From the cell containing the given text, extract its center point as [x, y] coordinate. 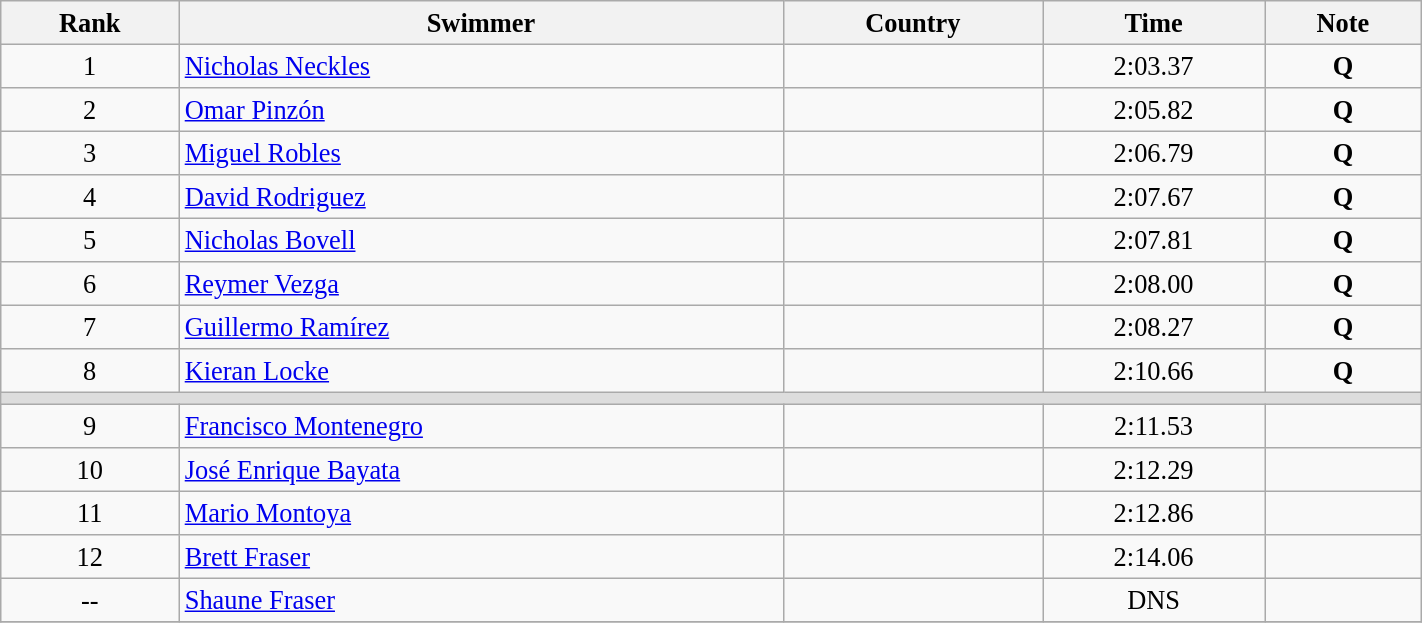
2:08.27 [1153, 327]
Kieran Locke [481, 371]
Miguel Robles [481, 153]
2:05.82 [1153, 109]
Rank [90, 22]
Country [912, 22]
2:07.81 [1153, 240]
10 [90, 470]
Nicholas Bovell [481, 240]
Time [1153, 22]
Omar Pinzón [481, 109]
2:08.00 [1153, 284]
DNS [1153, 600]
-- [90, 600]
2:10.66 [1153, 371]
2 [90, 109]
2:12.86 [1153, 513]
11 [90, 513]
8 [90, 371]
4 [90, 197]
Mario Montoya [481, 513]
Brett Fraser [481, 557]
Note [1344, 22]
6 [90, 284]
Reymer Vezga [481, 284]
2:12.29 [1153, 470]
2:07.67 [1153, 197]
David Rodriguez [481, 197]
Nicholas Neckles [481, 66]
9 [90, 426]
7 [90, 327]
2:03.37 [1153, 66]
Shaune Fraser [481, 600]
2:06.79 [1153, 153]
1 [90, 66]
2:11.53 [1153, 426]
5 [90, 240]
José Enrique Bayata [481, 470]
2:14.06 [1153, 557]
3 [90, 153]
Francisco Montenegro [481, 426]
Swimmer [481, 22]
12 [90, 557]
Guillermo Ramírez [481, 327]
